Identify which cell holds the provided text, then report its (X, Y) central coordinate. 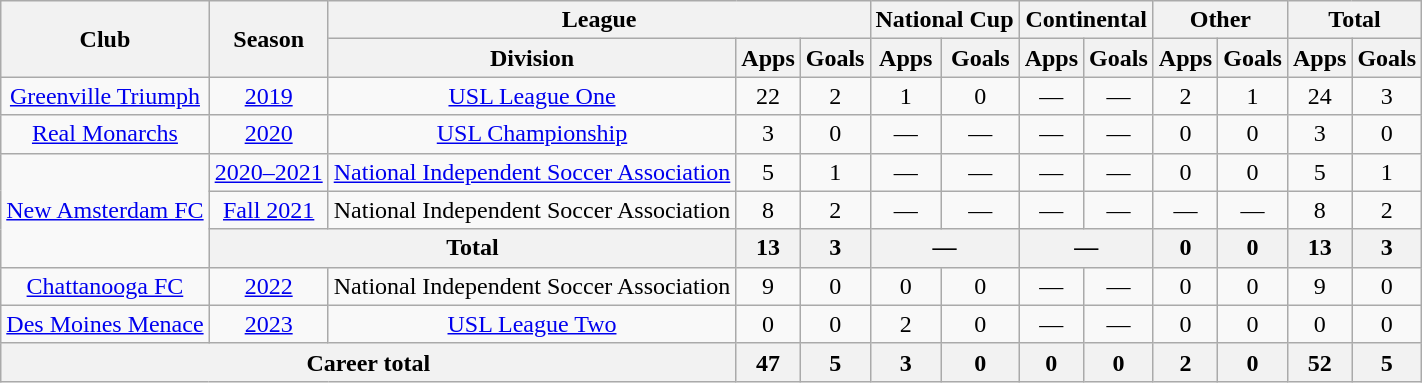
Chattanooga FC (105, 286)
USL Championship (532, 134)
Greenville Triumph (105, 96)
Fall 2021 (268, 210)
Club (105, 39)
24 (1319, 96)
National Cup (944, 20)
52 (1319, 362)
Continental (1086, 20)
Real Monarchs (105, 134)
League (599, 20)
2020 (268, 134)
47 (768, 362)
New Amsterdam FC (105, 210)
USL League Two (532, 324)
Division (532, 58)
Career total (368, 362)
Des Moines Menace (105, 324)
USL League One (532, 96)
Other (1220, 20)
2022 (268, 286)
2020–2021 (268, 172)
Season (268, 39)
22 (768, 96)
2019 (268, 96)
2023 (268, 324)
